Search for the cell housing the specified text and yield its (x, y) center coordinate. 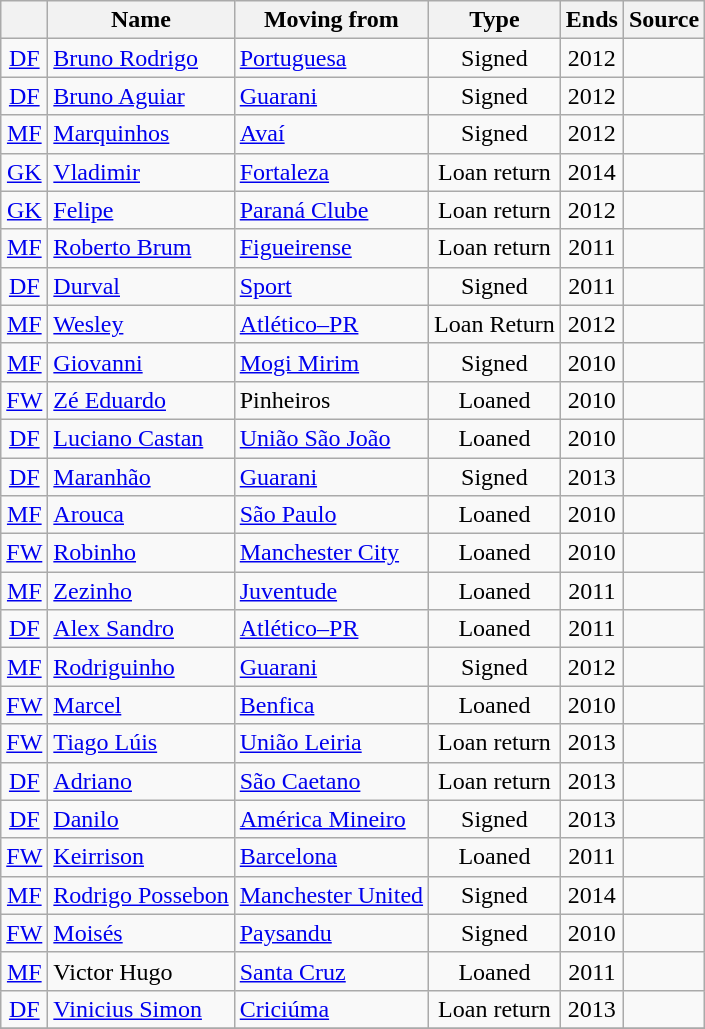
Tiago Lúis (141, 743)
Manchester United (331, 895)
Robinho (141, 553)
Juventude (331, 591)
Moving from (331, 20)
Felipe (141, 210)
São Caetano (331, 781)
Figueirense (331, 248)
Alex Sandro (141, 629)
Victor Hugo (141, 971)
Manchester City (331, 553)
Source (664, 20)
Name (141, 20)
Portuguesa (331, 58)
Rodrigo Possebon (141, 895)
São Paulo (331, 515)
Santa Cruz (331, 971)
Benfica (331, 705)
Rodriguinho (141, 667)
Keirrison (141, 857)
Zezinho (141, 591)
Vladimir (141, 172)
Mogi Mirim (331, 362)
Maranhão (141, 477)
Type (495, 20)
Zé Eduardo (141, 400)
Marquinhos (141, 134)
União São João (331, 438)
América Mineiro (331, 819)
Paraná Clube (331, 210)
Avaí (331, 134)
Adriano (141, 781)
Marcel (141, 705)
Vinicius Simon (141, 1009)
União Leiria (331, 743)
Wesley (141, 324)
Roberto Brum (141, 248)
Luciano Castan (141, 438)
Durval (141, 286)
Pinheiros (331, 400)
Arouca (141, 515)
Bruno Aguiar (141, 96)
Bruno Rodrigo (141, 58)
Loan Return (495, 324)
Giovanni (141, 362)
Danilo (141, 819)
Moisés (141, 933)
Ends (592, 20)
Sport (331, 286)
Paysandu (331, 933)
Barcelona (331, 857)
Fortaleza (331, 172)
Criciúma (331, 1009)
